Output the (x, y) coordinate of the center of the cell containing the given text.  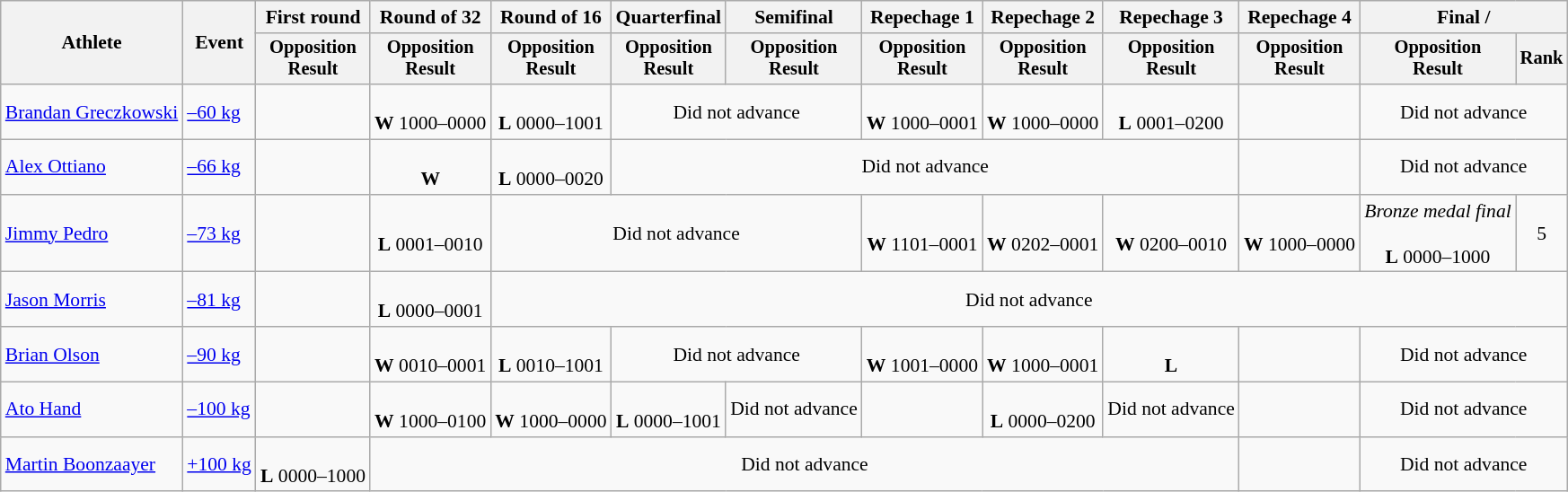
L 0000–0200 (1043, 409)
Round of 16 (551, 17)
Event (219, 43)
–60 kg (219, 111)
L 0000–0001 (430, 300)
Martin Boonzaayer (92, 465)
–100 kg (219, 409)
W 1001–0000 (922, 354)
L (1171, 354)
–66 kg (219, 167)
W 0202–0001 (1043, 233)
L 0001–0010 (430, 233)
Ato Hand (92, 409)
Jimmy Pedro (92, 233)
Jason Morris (92, 300)
5 (1542, 233)
Semifinal (794, 17)
Repechage 2 (1043, 17)
–73 kg (219, 233)
Repechage 3 (1171, 17)
Bronze medal finalL 0000–1000 (1438, 233)
Alex Ottiano (92, 167)
L 0000–1000 (313, 465)
Rank (1542, 59)
W 0010–0001 (430, 354)
First round (313, 17)
–90 kg (219, 354)
Final / (1464, 17)
L 0001–0200 (1171, 111)
W 1101–0001 (922, 233)
Brian Olson (92, 354)
–81 kg (219, 300)
W (430, 167)
L 0010–1001 (551, 354)
Round of 32 (430, 17)
Repechage 1 (922, 17)
Brandan Greczkowski (92, 111)
L 0000–0020 (551, 167)
Athlete (92, 43)
+100 kg (219, 465)
Quarterfinal (669, 17)
Repechage 4 (1299, 17)
W 0200–0010 (1171, 233)
W 1000–0100 (430, 409)
